From the cell containing the given text, extract its center point as (x, y) coordinate. 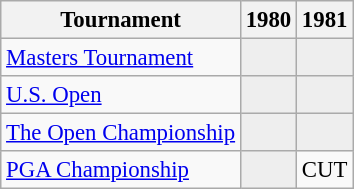
U.S. Open (121, 95)
The Open Championship (121, 133)
PGA Championship (121, 170)
Tournament (121, 20)
Masters Tournament (121, 58)
1981 (325, 20)
1980 (268, 20)
CUT (325, 170)
